Return [X, Y] of the center of cell containing provided text 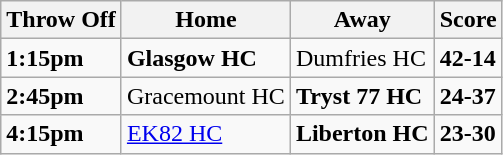
4:15pm [62, 134]
Liberton HC [362, 134]
Glasgow HC [206, 58]
Dumfries HC [362, 58]
Away [362, 20]
2:45pm [62, 96]
Tryst 77 HC [362, 96]
24-37 [468, 96]
Home [206, 20]
42-14 [468, 58]
EK82 HC [206, 134]
23-30 [468, 134]
Gracemount HC [206, 96]
1:15pm [62, 58]
Score [468, 20]
Throw Off [62, 20]
